Identify which cell holds the provided text, then report its (x, y) central coordinate. 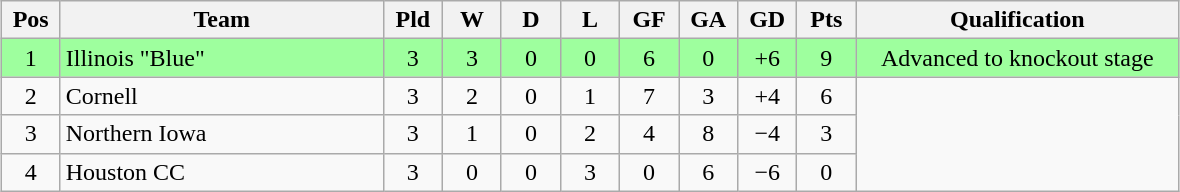
Advanced to knockout stage (1018, 58)
9 (826, 58)
W (472, 20)
7 (650, 96)
Qualification (1018, 20)
L (590, 20)
Pts (826, 20)
−4 (768, 134)
Team (222, 20)
8 (708, 134)
Pos (30, 20)
GA (708, 20)
Pld (412, 20)
+6 (768, 58)
Houston CC (222, 172)
Illinois "Blue" (222, 58)
GF (650, 20)
D (530, 20)
−6 (768, 172)
Cornell (222, 96)
Northern Iowa (222, 134)
+4 (768, 96)
GD (768, 20)
